Pinpoint the cell where the given text exists, returning its (x, y) midpoint coordinate. 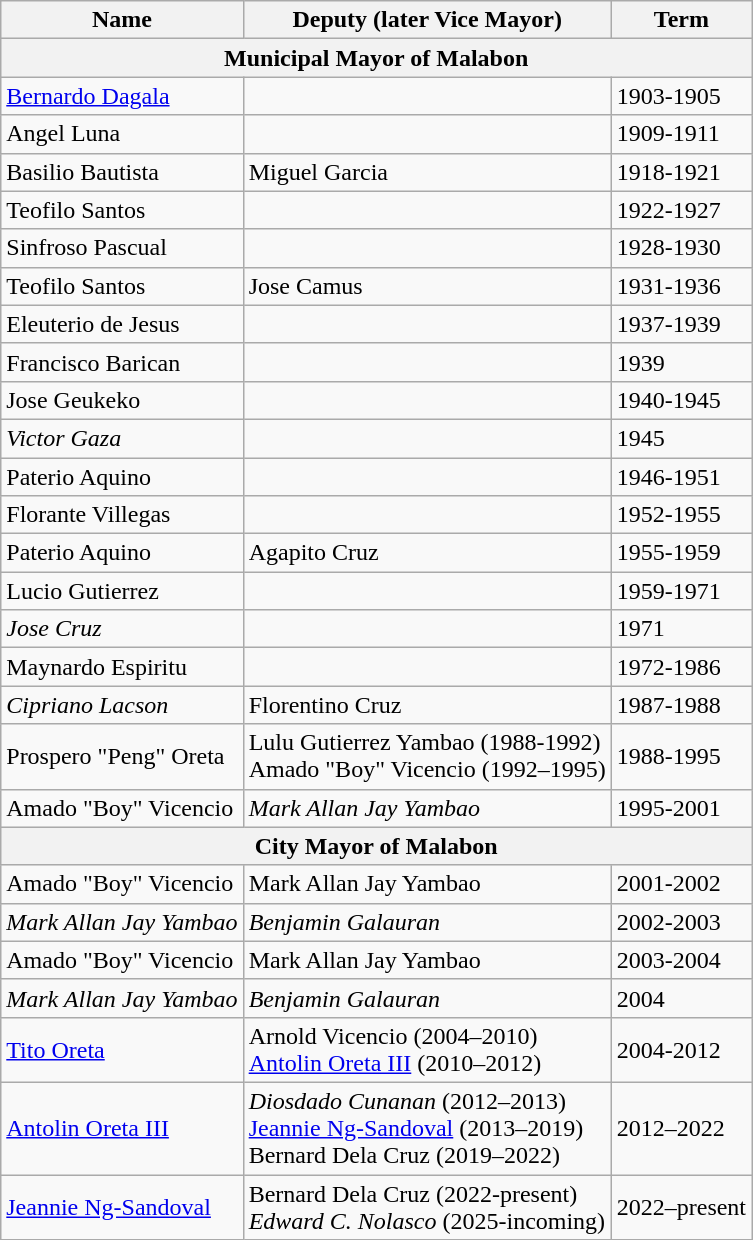
City Mayor of Malabon (376, 846)
Cipriano Lacson (122, 705)
1995-2001 (681, 808)
Jeannie Ng-Sandoval (122, 1206)
Bernard Dela Cruz (2022-present)Edward C. Nolasco (2025-incoming) (427, 1206)
Prospero "Peng" Oreta (122, 756)
Term (681, 20)
1946-1951 (681, 477)
1959-1971 (681, 591)
Municipal Mayor of Malabon (376, 58)
1939 (681, 362)
1952-1955 (681, 515)
1918-1921 (681, 172)
2022–present (681, 1206)
Sinfroso Pascual (122, 248)
Basilio Bautista (122, 172)
Jose Cruz (122, 629)
Agapito Cruz (427, 553)
1971 (681, 629)
2012–2022 (681, 1128)
2004-2012 (681, 1050)
1955-1959 (681, 553)
Miguel Garcia (427, 172)
Maynardo Espiritu (122, 667)
1937-1939 (681, 324)
Angel Luna (122, 134)
Tito Oreta (122, 1050)
Florentino Cruz (427, 705)
Bernardo Dagala (122, 96)
Deputy (later Vice Mayor) (427, 20)
2004 (681, 998)
Victor Gaza (122, 438)
Florante Villegas (122, 515)
Francisco Barican (122, 362)
1987-1988 (681, 705)
2003-2004 (681, 960)
1945 (681, 438)
2001-2002 (681, 884)
1928-1930 (681, 248)
Name (122, 20)
1972-1986 (681, 667)
1931-1936 (681, 286)
Arnold Vicencio (2004–2010)Antolin Oreta III (2010–2012) (427, 1050)
1909-1911 (681, 134)
Diosdado Cunanan (2012–2013)Jeannie Ng-Sandoval (2013–2019)Bernard Dela Cruz (2019–2022) (427, 1128)
1922-1927 (681, 210)
2002-2003 (681, 922)
Lulu Gutierrez Yambao (1988-1992)Amado "Boy" Vicencio (1992–1995) (427, 756)
Antolin Oreta III (122, 1128)
1940-1945 (681, 400)
Jose Camus (427, 286)
Eleuterio de Jesus (122, 324)
1988-1995 (681, 756)
Lucio Gutierrez (122, 591)
1903-1905 (681, 96)
Jose Geukeko (122, 400)
